Output the [X, Y] coordinate of the center of the cell containing the given text.  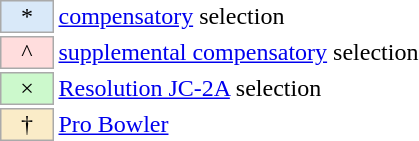
* [27, 16]
† [27, 124]
× [27, 88]
^ [27, 52]
